From the cell containing the given text, extract its center point as [x, y] coordinate. 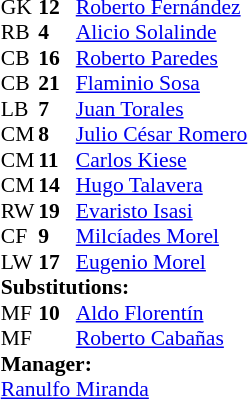
10 [57, 313]
Evaristo Isasi [162, 211]
Manager: [124, 364]
Aldo Florentín [162, 313]
LW [20, 262]
4 [57, 33]
Alicio Solalinde [162, 33]
Eugenio Morel [162, 262]
Roberto Cabañas [162, 339]
Flaminio Sosa [162, 83]
LB [20, 109]
8 [57, 135]
CF [20, 237]
11 [57, 160]
Milcíades Morel [162, 237]
Substitutions: [124, 287]
Juan Torales [162, 109]
Julio César Romero [162, 135]
RW [20, 211]
21 [57, 83]
Carlos Kiese [162, 160]
Hugo Talavera [162, 185]
17 [57, 262]
Roberto Paredes [162, 58]
7 [57, 109]
16 [57, 58]
19 [57, 211]
9 [57, 237]
RB [20, 33]
14 [57, 185]
